Find where the given text appears and provide that cell's center as (X, Y) coordinate. 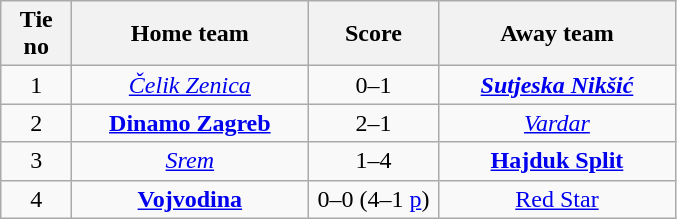
Score (374, 34)
2–1 (374, 123)
Dinamo Zagreb (190, 123)
Sutjeska Nikšić (557, 85)
Hajduk Split (557, 161)
Away team (557, 34)
Čelik Zenica (190, 85)
Vojvodina (190, 199)
1 (36, 85)
Tie no (36, 34)
Vardar (557, 123)
4 (36, 199)
Srem (190, 161)
Red Star (557, 199)
Home team (190, 34)
0–1 (374, 85)
0–0 (4–1 p) (374, 199)
2 (36, 123)
1–4 (374, 161)
3 (36, 161)
